Locate the cell with the specified text and output its [X, Y] center coordinate. 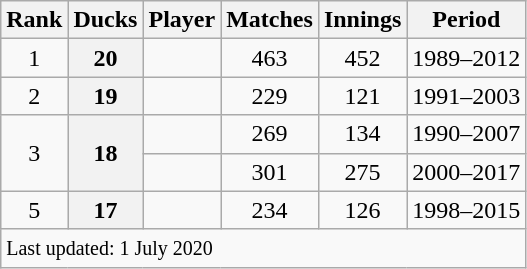
Rank [34, 20]
20 [106, 58]
126 [362, 210]
463 [270, 58]
3 [34, 153]
1998–2015 [466, 210]
1991–2003 [466, 96]
Last updated: 1 July 2020 [264, 248]
301 [270, 172]
19 [106, 96]
452 [362, 58]
2000–2017 [466, 172]
Matches [270, 20]
121 [362, 96]
17 [106, 210]
2 [34, 96]
18 [106, 153]
Innings [362, 20]
134 [362, 134]
1990–2007 [466, 134]
1989–2012 [466, 58]
269 [270, 134]
Period [466, 20]
Ducks [106, 20]
5 [34, 210]
1 [34, 58]
229 [270, 96]
275 [362, 172]
Player [182, 20]
234 [270, 210]
